Return the (X, Y) coordinate for the center point of the cell that contains the specified text.  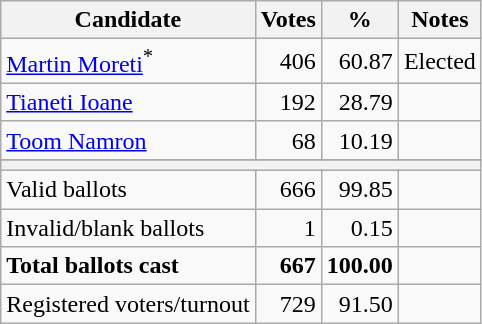
% (360, 20)
Candidate (128, 20)
Toom Namron (128, 140)
406 (288, 62)
99.85 (360, 190)
91.50 (360, 304)
100.00 (360, 266)
68 (288, 140)
60.87 (360, 62)
Valid ballots (128, 190)
Invalid/blank ballots (128, 228)
10.19 (360, 140)
Registered voters/turnout (128, 304)
666 (288, 190)
28.79 (360, 102)
Notes (440, 20)
Votes (288, 20)
667 (288, 266)
Tianeti Ioane (128, 102)
1 (288, 228)
0.15 (360, 228)
192 (288, 102)
Elected (440, 62)
Total ballots cast (128, 266)
Martin Moreti* (128, 62)
729 (288, 304)
